From the cell containing the given text, extract its center point as (X, Y) coordinate. 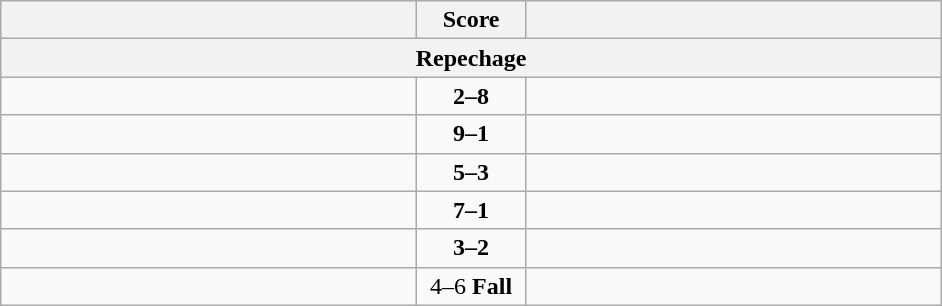
4–6 Fall (472, 286)
3–2 (472, 248)
2–8 (472, 96)
5–3 (472, 172)
Repechage (472, 58)
7–1 (472, 210)
9–1 (472, 134)
Score (472, 20)
